Locate the cell with the specified text and output its [X, Y] center coordinate. 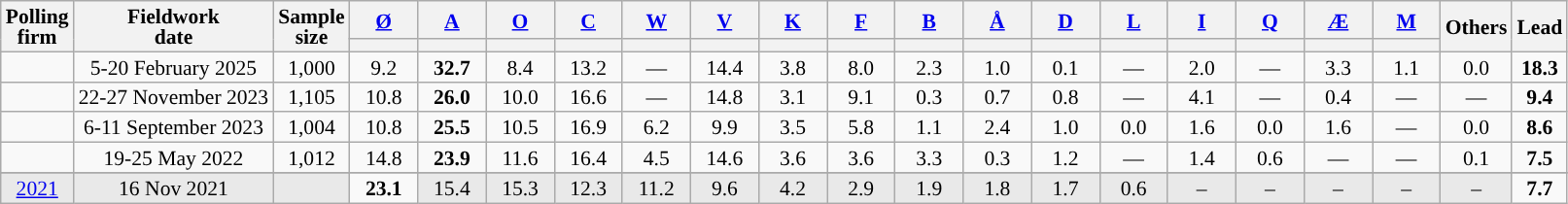
Others [1477, 26]
26.0 [452, 97]
16 Nov 2021 [174, 188]
7.5 [1540, 157]
K [792, 19]
13.2 [588, 66]
2.9 [861, 188]
A [452, 19]
2021 [37, 188]
12.3 [588, 188]
L [1133, 19]
9.9 [724, 128]
9.2 [384, 66]
M [1407, 19]
1.4 [1202, 157]
1.9 [929, 188]
9.4 [1540, 97]
23.1 [384, 188]
8.6 [1540, 128]
1,000 [311, 66]
11.6 [520, 157]
0.8 [1065, 97]
0.4 [1338, 97]
1.2 [1065, 157]
2.3 [929, 66]
B [929, 19]
1,012 [311, 157]
18.3 [1540, 66]
14.4 [724, 66]
3.1 [792, 97]
1,004 [311, 128]
25.5 [452, 128]
16.4 [588, 157]
2.0 [1202, 66]
Pollingfirm [37, 26]
16.9 [588, 128]
I [1202, 19]
16.6 [588, 97]
4.5 [656, 157]
15.4 [452, 188]
22-27 November 2023 [174, 97]
10.0 [520, 97]
Æ [1338, 19]
9.6 [724, 188]
1,105 [311, 97]
W [656, 19]
F [861, 19]
1.8 [997, 188]
4.1 [1202, 97]
15.3 [520, 188]
8.4 [520, 66]
Ø [384, 19]
5.8 [861, 128]
23.9 [452, 157]
9.1 [861, 97]
32.7 [452, 66]
Fieldworkdate [174, 26]
O [520, 19]
C [588, 19]
D [1065, 19]
6.2 [656, 128]
5-20 February 2025 [174, 66]
3.5 [792, 128]
4.2 [792, 188]
Lead [1540, 26]
Q [1270, 19]
6-11 September 2023 [174, 128]
1.7 [1065, 188]
Å [997, 19]
0.7 [997, 97]
8.0 [861, 66]
19-25 May 2022 [174, 157]
14.6 [724, 157]
3.8 [792, 66]
10.5 [520, 128]
11.2 [656, 188]
V [724, 19]
7.7 [1540, 188]
2.4 [997, 128]
Samplesize [311, 26]
